Capture the cell that displays the provided text and extract its [X, Y] central coordinate. 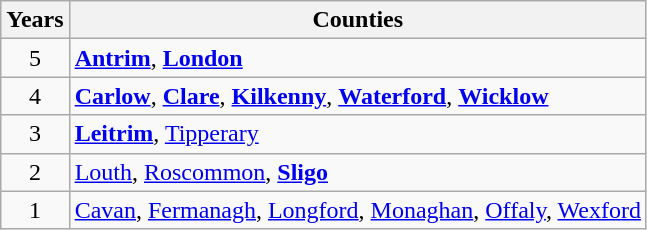
3 [35, 134]
Cavan, Fermanagh, Longford, Monaghan, Offaly, Wexford [358, 210]
Louth, Roscommon, Sligo [358, 172]
Years [35, 20]
Carlow, Clare, Kilkenny, Waterford, Wicklow [358, 96]
Leitrim, Tipperary [358, 134]
Antrim, London [358, 58]
1 [35, 210]
4 [35, 96]
Counties [358, 20]
5 [35, 58]
2 [35, 172]
